Provide the [X, Y] coordinate of the cell's center where the given text is located.  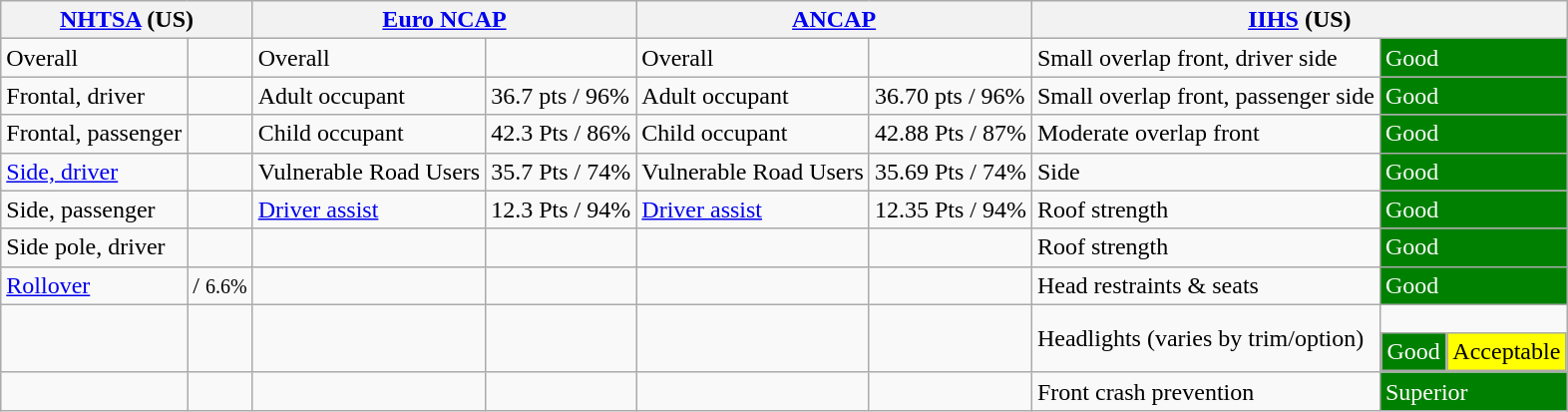
12.35 Pts / 94% [950, 209]
Front crash prevention [1205, 391]
Side pole, driver [94, 247]
/ 6.6% [219, 285]
Small overlap front, driver side [1205, 58]
36.7 pts / 96% [561, 96]
Headlights (varies by trim/option) [1205, 338]
Good Acceptable [1473, 338]
35.69 Pts / 74% [950, 172]
Acceptable [1506, 352]
Frontal, driver [94, 96]
Superior [1473, 391]
42.3 Pts / 86% [561, 134]
Euro NCAP [445, 20]
12.3 Pts / 94% [561, 209]
Small overlap front, passenger side [1205, 96]
Side, driver [94, 172]
NHTSA (US) [127, 20]
Rollover [94, 285]
Side, passenger [94, 209]
Moderate overlap front [1205, 134]
42.88 Pts / 87% [950, 134]
Head restraints & seats [1205, 285]
IIHS (US) [1299, 20]
Side [1205, 172]
35.7 Pts / 74% [561, 172]
Frontal, passenger [94, 134]
ANCAP [834, 20]
36.70 pts / 96% [950, 96]
